Find where the given text appears and provide that cell's center as [x, y] coordinate. 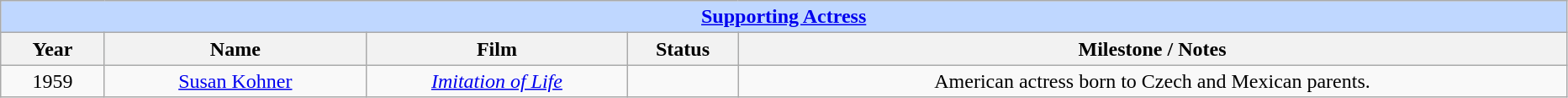
1959 [53, 81]
Supporting Actress [784, 17]
Name [235, 49]
American actress born to Czech and Mexican parents. [1153, 81]
Susan Kohner [235, 81]
Status [683, 49]
Year [53, 49]
Imitation of Life [496, 81]
Film [496, 49]
Milestone / Notes [1153, 49]
